Locate the cell with the specified text and output its (x, y) center coordinate. 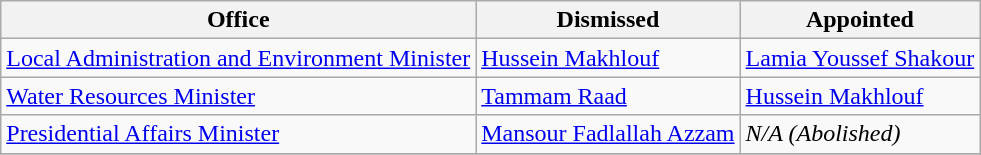
Dismissed (608, 20)
Mansour Fadlallah Azzam (608, 134)
Office (238, 20)
Tammam Raad (608, 96)
N/A (Abolished) (860, 134)
Local Administration and Environment Minister (238, 58)
Appointed (860, 20)
Lamia Youssef Shakour (860, 58)
Water Resources Minister (238, 96)
Presidential Affairs Minister (238, 134)
